Provide the (X, Y) coordinate of the cell's center where the given text is located.  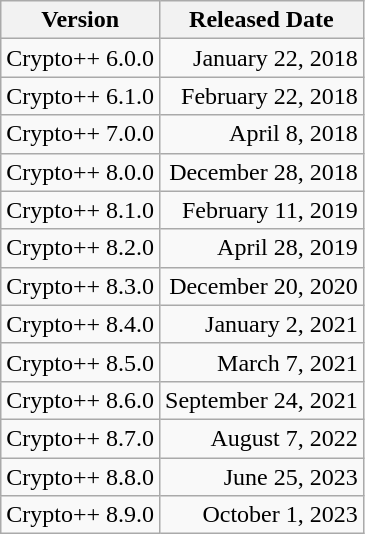
Crypto++ 8.4.0 (80, 324)
January 2, 2021 (262, 324)
Crypto++ 8.1.0 (80, 210)
Released Date (262, 20)
January 22, 2018 (262, 58)
December 28, 2018 (262, 172)
Crypto++ 6.0.0 (80, 58)
Crypto++ 7.0.0 (80, 134)
December 20, 2020 (262, 286)
October 1, 2023 (262, 515)
Crypto++ 8.3.0 (80, 286)
April 8, 2018 (262, 134)
March 7, 2021 (262, 362)
Version (80, 20)
August 7, 2022 (262, 438)
Crypto++ 8.9.0 (80, 515)
Crypto++ 8.5.0 (80, 362)
Crypto++ 8.2.0 (80, 248)
Crypto++ 8.0.0 (80, 172)
Crypto++ 8.6.0 (80, 400)
February 22, 2018 (262, 96)
June 25, 2023 (262, 477)
September 24, 2021 (262, 400)
Crypto++ 6.1.0 (80, 96)
February 11, 2019 (262, 210)
April 28, 2019 (262, 248)
Crypto++ 8.8.0 (80, 477)
Crypto++ 8.7.0 (80, 438)
